Provide the [x, y] coordinate of the cell's center where the given text is located.  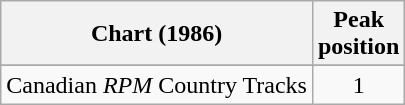
Peakposition [358, 34]
Canadian RPM Country Tracks [157, 85]
1 [358, 85]
Chart (1986) [157, 34]
